Extract the (x, y) coordinate from the center of the cell holding the provided text.  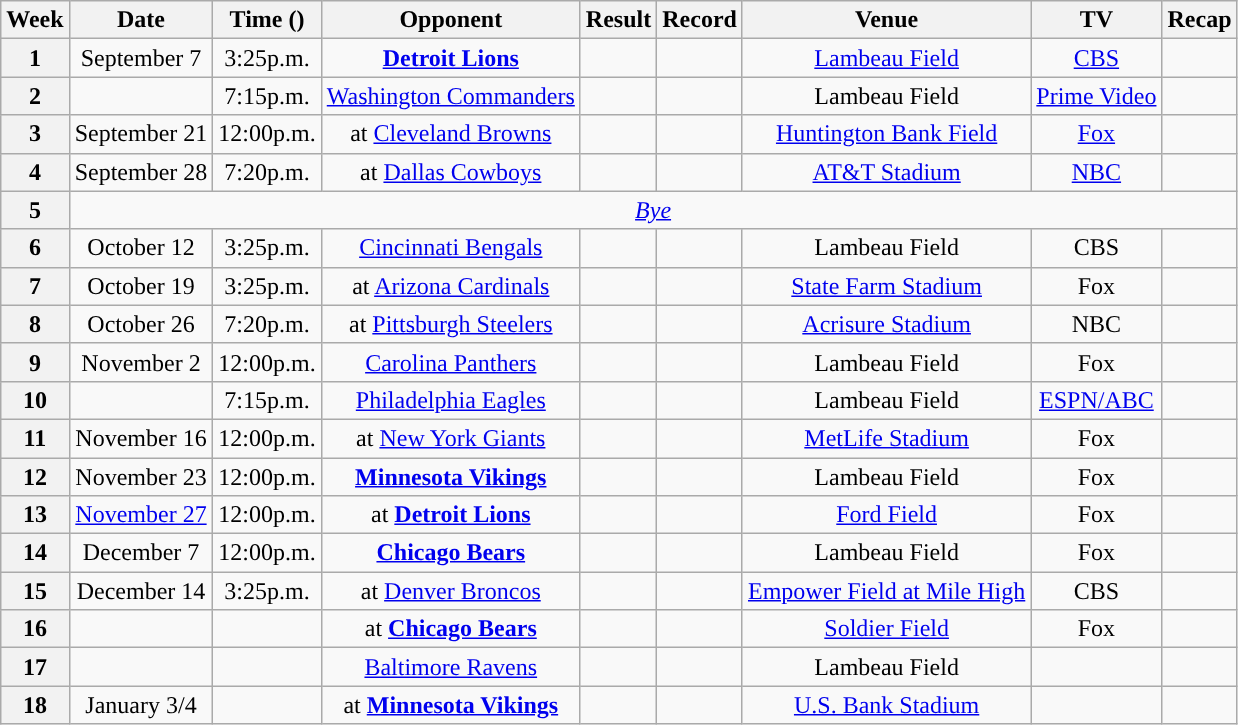
Huntington Bank Field (886, 134)
Venue (886, 20)
Philadelphia Eagles (450, 400)
November 27 (141, 515)
November 2 (141, 362)
Baltimore Ravens (450, 667)
ESPN/ABC (1096, 400)
January 3/4 (141, 705)
at Dallas Cowboys (450, 172)
17 (35, 667)
8 (35, 324)
14 (35, 553)
October 19 (141, 286)
Soldier Field (886, 629)
9 (35, 362)
State Farm Stadium (886, 286)
September 21 (141, 134)
September 7 (141, 58)
12 (35, 477)
10 (35, 400)
Minnesota Vikings (450, 477)
Time () (267, 20)
7 (35, 286)
Cincinnati Bengals (450, 248)
November 23 (141, 477)
Recap (1200, 20)
December 7 (141, 553)
MetLife Stadium (886, 438)
October 26 (141, 324)
11 (35, 438)
U.S. Bank Stadium (886, 705)
September 28 (141, 172)
AT&T Stadium (886, 172)
5 (35, 210)
at Pittsburgh Steelers (450, 324)
6 (35, 248)
Bye (653, 210)
Record (700, 20)
November 16 (141, 438)
at New York Giants (450, 438)
Detroit Lions (450, 58)
1 (35, 58)
at Detroit Lions (450, 515)
3 (35, 134)
at Arizona Cardinals (450, 286)
2 (35, 96)
at Cleveland Browns (450, 134)
Ford Field (886, 515)
at Denver Broncos (450, 591)
16 (35, 629)
Opponent (450, 20)
Chicago Bears (450, 553)
Acrisure Stadium (886, 324)
Washington Commanders (450, 96)
Week (35, 20)
Result (618, 20)
at Chicago Bears (450, 629)
18 (35, 705)
Carolina Panthers (450, 362)
Prime Video (1096, 96)
Empower Field at Mile High (886, 591)
October 12 (141, 248)
Date (141, 20)
15 (35, 591)
December 14 (141, 591)
at Minnesota Vikings (450, 705)
13 (35, 515)
4 (35, 172)
TV (1096, 20)
